Pinpoint the cell where the given text exists, returning its (X, Y) midpoint coordinate. 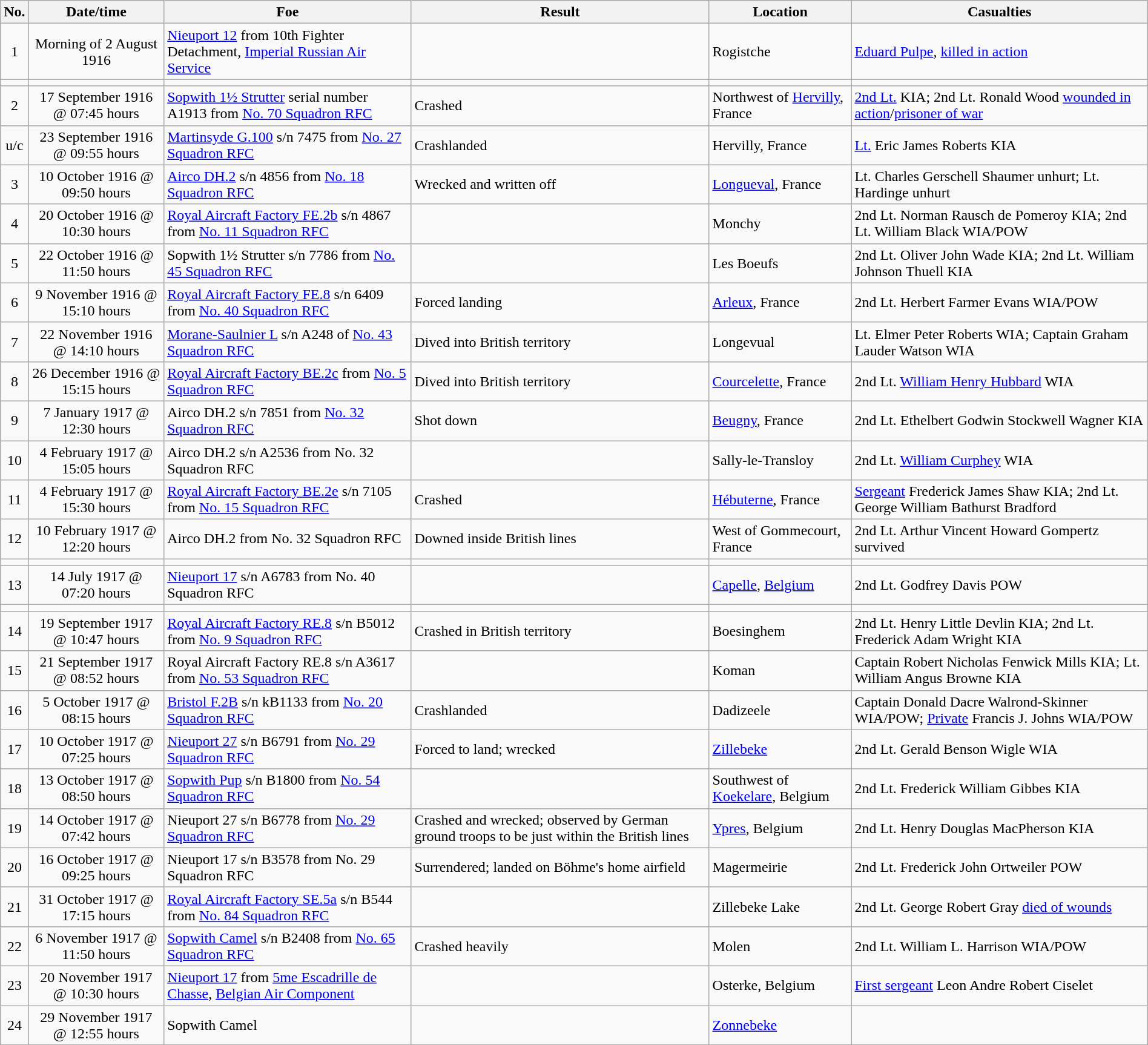
Capelle, Belgium (780, 585)
23 (15, 986)
14 July 1917 @ 07:20 hours (96, 585)
Lt. Eric James Roberts KIA (999, 145)
Beugny, France (780, 420)
Longevual (780, 341)
2nd Lt. Arthur Vincent Howard Gompertz survived (999, 539)
21 September 1917 @ 08:52 hours (96, 671)
Southwest of Koekelare, Belgium (780, 788)
2nd Lt. Henry Douglas MacPherson KIA (999, 828)
10 October 1916 @ 09:50 hours (96, 184)
West of Gommecourt, France (780, 539)
Royal Aircraft Factory SE.5a s/n B544 from No. 84 Squadron RFC (288, 907)
10 October 1917 @ 07:25 hours (96, 750)
Zillebeke Lake (780, 907)
Forced landing (560, 303)
Zonnebeke (780, 1024)
2nd Lt. Frederick William Gibbes KIA (999, 788)
4 February 1917 @ 15:30 hours (96, 500)
Nieuport 12 from 10th Fighter Detachment, Imperial Russian Air Service (288, 51)
31 October 1917 @ 17:15 hours (96, 907)
Downed inside British lines (560, 539)
Arleux, France (780, 303)
Nieuport 27 s/n B6778 from No. 29 Squadron RFC (288, 828)
u/c (15, 145)
9 November 1916 @ 15:10 hours (96, 303)
Royal Aircraft Factory FE.8 s/n 6409 from No. 40 Squadron RFC (288, 303)
2nd Lt. Henry Little Devlin KIA; 2nd Lt. Frederick Adam Wright KIA (999, 631)
16 October 1917 @ 09:25 hours (96, 867)
Crashed heavily (560, 946)
2 (15, 105)
17 September 1916 @ 07:45 hours (96, 105)
10 February 1917 @ 12:20 hours (96, 539)
Sopwith Camel (288, 1024)
Sopwith Pup s/n B1800 from No. 54 Squadron RFC (288, 788)
4 February 1917 @ 15:05 hours (96, 460)
First sergeant Leon Andre Robert Ciselet (999, 986)
No. (15, 12)
Lt. Elmer Peter Roberts WIA; Captain Graham Lauder Watson WIA (999, 341)
20 (15, 867)
11 (15, 500)
Captain Robert Nicholas Fenwick Mills KIA; Lt. William Angus Browne KIA (999, 671)
Sopwith Camel s/n B2408 from No. 65 Squadron RFC (288, 946)
Monchy (780, 224)
7 January 1917 @ 12:30 hours (96, 420)
14 (15, 631)
Osterke, Belgium (780, 986)
26 December 1916 @ 15:15 hours (96, 381)
Forced to land; wrecked (560, 750)
Dadizeele (780, 710)
23 September 1916 @ 09:55 hours (96, 145)
29 November 1917 @ 12:55 hours (96, 1024)
Hébuterne, France (780, 500)
13 October 1917 @ 08:50 hours (96, 788)
2nd Lt. Herbert Farmer Evans WIA/POW (999, 303)
Nieuport 17 from 5me Escadrille de Chasse, Belgian Air Component (288, 986)
8 (15, 381)
Martinsyde G.100 s/n 7475 from No. 27 Squadron RFC (288, 145)
20 October 1916 @ 10:30 hours (96, 224)
5 (15, 263)
Rogistche (780, 51)
18 (15, 788)
Sally-le-Transloy (780, 460)
Boesinghem (780, 631)
22 October 1916 @ 11:50 hours (96, 263)
Airco DH.2 s/n A2536 from No. 32 Squadron RFC (288, 460)
Longueval, France (780, 184)
9 (15, 420)
10 (15, 460)
4 (15, 224)
Captain Donald Dacre Walrond-Skinner WIA/POW; Private Francis J. Johns WIA/POW (999, 710)
3 (15, 184)
21 (15, 907)
14 October 1917 @ 07:42 hours (96, 828)
17 (15, 750)
Foe (288, 12)
Magermeirie (780, 867)
2nd Lt. Norman Rausch de Pomeroy KIA; 2nd Lt. William Black WIA/POW (999, 224)
Crashed in British territory (560, 631)
Royal Aircraft Factory BE.2c from No. 5 Squadron RFC (288, 381)
Ypres, Belgium (780, 828)
6 November 1917 @ 11:50 hours (96, 946)
Koman (780, 671)
6 (15, 303)
Royal Aircraft Factory BE.2e s/n 7105 from No. 15 Squadron RFC (288, 500)
Date/time (96, 12)
24 (15, 1024)
Royal Aircraft Factory RE.8 s/n A3617 from No. 53 Squadron RFC (288, 671)
2nd Lt. Ethelbert Godwin Stockwell Wagner KIA (999, 420)
2nd Lt. Godfrey Davis POW (999, 585)
Eduard Pulpe, killed in action (999, 51)
Northwest of Hervilly, France (780, 105)
Airco DH.2 from No. 32 Squadron RFC (288, 539)
2nd Lt. KIA; 2nd Lt. Ronald Wood wounded in action/prisoner of war (999, 105)
5 October 1917 @ 08:15 hours (96, 710)
Morning of 2 August 1916 (96, 51)
Hervilly, France (780, 145)
2nd Lt. William L. Harrison WIA/POW (999, 946)
Royal Aircraft Factory FE.2b s/n 4867 from No. 11 Squadron RFC (288, 224)
Molen (780, 946)
Royal Aircraft Factory RE.8 s/n B5012 from No. 9 Squadron RFC (288, 631)
Sopwith 1½ Strutter s/n 7786 from No. 45 Squadron RFC (288, 263)
19 September 1917 @ 10:47 hours (96, 631)
Location (780, 12)
Nieuport 17 s/n B3578 from No. 29 Squadron RFC (288, 867)
Morane-Saulnier L s/n A248 of No. 43 Squadron RFC (288, 341)
22 (15, 946)
13 (15, 585)
2nd Lt. George Robert Gray died of wounds (999, 907)
Zillebeke (780, 750)
Shot down (560, 420)
Airco DH.2 s/n 7851 from No. 32 Squadron RFC (288, 420)
7 (15, 341)
Sergeant Frederick James Shaw KIA; 2nd Lt. George William Bathurst Bradford (999, 500)
2nd Lt. Oliver John Wade KIA; 2nd Lt. William Johnson Thuell KIA (999, 263)
Courcelette, France (780, 381)
Casualties (999, 12)
Wrecked and written off (560, 184)
22 November 1916 @ 14:10 hours (96, 341)
2nd Lt. Frederick John Ortweiler POW (999, 867)
2nd Lt. William Curphey WIA (999, 460)
Nieuport 17 s/n A6783 from No. 40 Squadron RFC (288, 585)
Surrendered; landed on Böhme's home airfield (560, 867)
Lt. Charles Gerschell Shaumer unhurt; Lt. Hardinge unhurt (999, 184)
1 (15, 51)
19 (15, 828)
12 (15, 539)
Nieuport 27 s/n B6791 from No. 29 Squadron RFC (288, 750)
2nd Lt. Gerald Benson Wigle WIA (999, 750)
2nd Lt. William Henry Hubbard WIA (999, 381)
Result (560, 12)
20 November 1917 @ 10:30 hours (96, 986)
Crashed and wrecked; observed by German ground troops to be just within the British lines (560, 828)
Les Boeufs (780, 263)
Bristol F.2B s/n kB1133 from No. 20 Squadron RFC (288, 710)
16 (15, 710)
Airco DH.2 s/n 4856 from No. 18 Squadron RFC (288, 184)
15 (15, 671)
Sopwith 1½ Strutter serial number A1913 from No. 70 Squadron RFC (288, 105)
